Search for the cell housing the specified text and yield its (x, y) center coordinate. 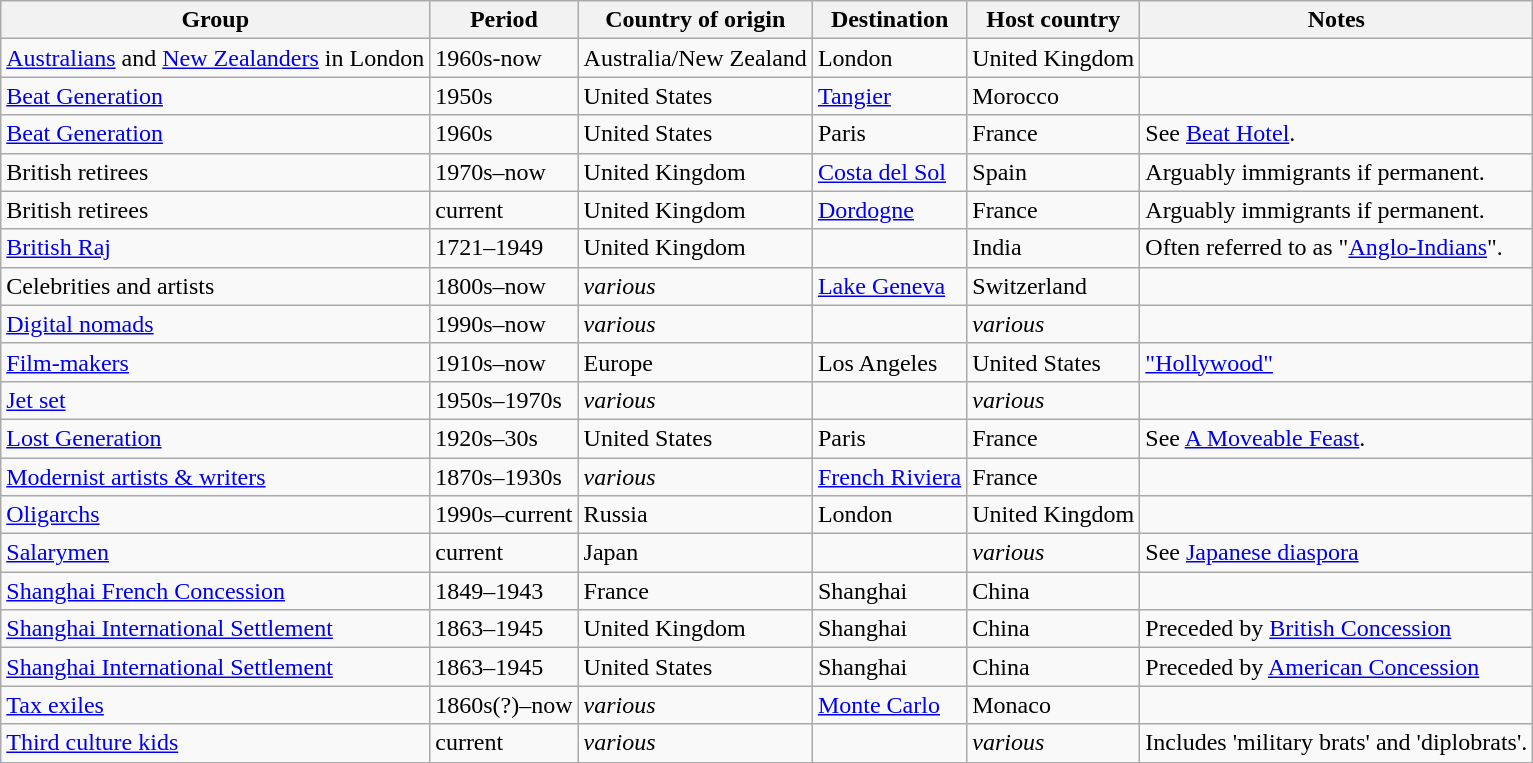
Lost Generation (216, 438)
1721–1949 (504, 248)
Spain (1054, 172)
Morocco (1054, 96)
Jet set (216, 400)
India (1054, 248)
Monte Carlo (889, 705)
1800s–now (504, 286)
Tax exiles (216, 705)
1920s–30s (504, 438)
Monaco (1054, 705)
Costa del Sol (889, 172)
Digital nomads (216, 324)
Notes (1336, 20)
1990s–current (504, 515)
1950s (504, 96)
Tangier (889, 96)
See Japanese diaspora (1336, 553)
1870s–1930s (504, 477)
1849–1943 (504, 591)
Russia (695, 515)
Host country (1054, 20)
1860s(?)–now (504, 705)
Group (216, 20)
Australia/New Zealand (695, 58)
See A Moveable Feast. (1336, 438)
Often referred to as "Anglo-Indians". (1336, 248)
Dordogne (889, 210)
Japan (695, 553)
1960s-now (504, 58)
1990s–now (504, 324)
Destination (889, 20)
Los Angeles (889, 362)
Preceded by British Concession (1336, 629)
Film-makers (216, 362)
1960s (504, 134)
Third culture kids (216, 743)
Oligarchs (216, 515)
Modernist artists & writers (216, 477)
Lake Geneva (889, 286)
See Beat Hotel. (1336, 134)
Preceded by American Concession (1336, 667)
1910s–now (504, 362)
1950s–1970s (504, 400)
French Riviera (889, 477)
Shanghai French Concession (216, 591)
Europe (695, 362)
Celebrities and artists (216, 286)
British Raj (216, 248)
Period (504, 20)
"Hollywood" (1336, 362)
Country of origin (695, 20)
Australians and New Zealanders in London (216, 58)
Includes 'military brats' and 'diplobrats'. (1336, 743)
Switzerland (1054, 286)
1970s–now (504, 172)
Salarymen (216, 553)
